Determine the [X, Y] coordinate at the center of the cell enclosing the given text.  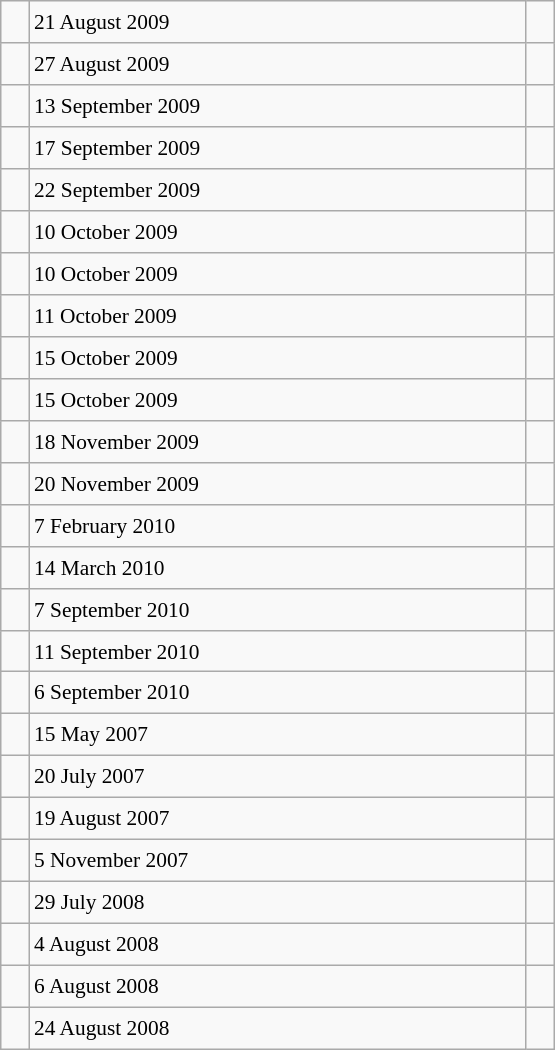
13 September 2009 [278, 106]
5 November 2007 [278, 861]
15 May 2007 [278, 735]
6 August 2008 [278, 986]
7 February 2010 [278, 525]
14 March 2010 [278, 567]
20 November 2009 [278, 483]
18 November 2009 [278, 441]
11 September 2010 [278, 651]
7 September 2010 [278, 609]
22 September 2009 [278, 190]
17 September 2009 [278, 148]
27 August 2009 [278, 64]
4 August 2008 [278, 945]
6 September 2010 [278, 693]
24 August 2008 [278, 1028]
21 August 2009 [278, 22]
19 August 2007 [278, 819]
29 July 2008 [278, 903]
11 October 2009 [278, 316]
20 July 2007 [278, 777]
